Provide the [x, y] coordinate of the cell's center where the given text is located.  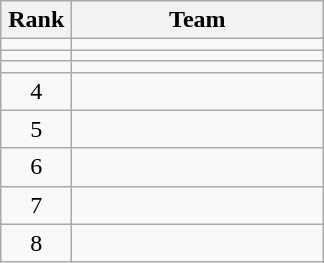
8 [36, 243]
6 [36, 167]
Team [198, 20]
7 [36, 205]
4 [36, 91]
Rank [36, 20]
5 [36, 129]
